Pinpoint the cell where the given text exists, returning its (X, Y) midpoint coordinate. 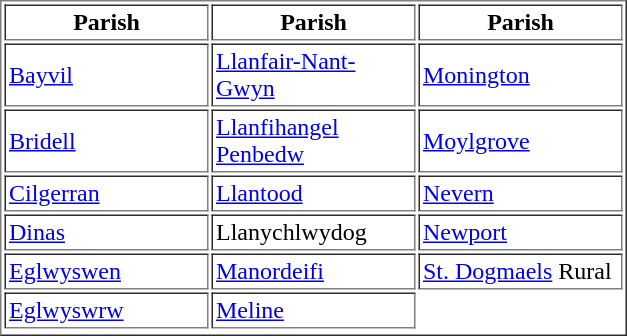
Moylgrove (520, 142)
Eglwyswen (106, 272)
Llanychlwydog (314, 232)
Eglwyswrw (106, 310)
Dinas (106, 232)
Bridell (106, 142)
Nevern (520, 194)
Meline (314, 310)
Monington (520, 76)
St. Dogmaels Rural (520, 272)
Bayvil (106, 76)
Llanfihangel Penbedw (314, 142)
Manordeifi (314, 272)
Cilgerran (106, 194)
Newport (520, 232)
Llantood (314, 194)
Llanfair-Nant-Gwyn (314, 76)
